Scan for the cell matching the given text and deliver its [x, y] coordinate at center. 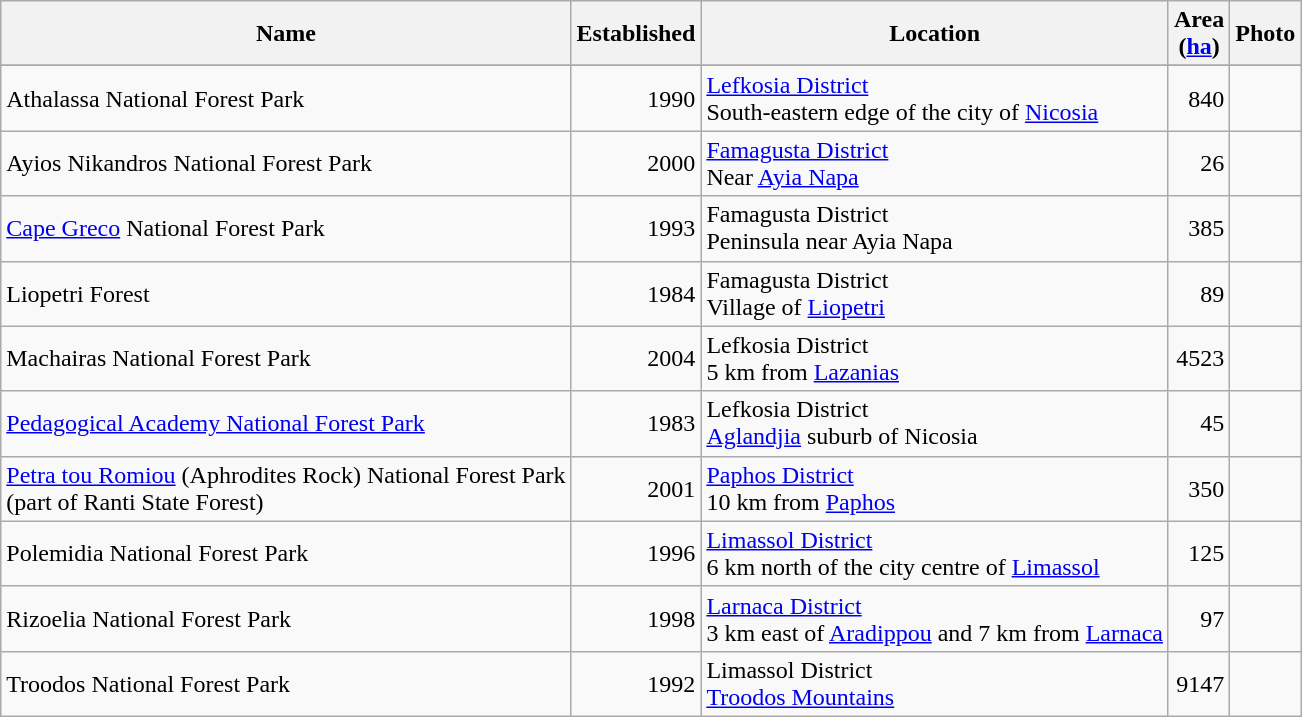
97 [1198, 618]
Polemidia National Forest Park [286, 554]
Photo [1266, 34]
125 [1198, 554]
2001 [636, 488]
Area(ha) [1198, 34]
Famagusta DistrictNear Ayia Napa [935, 164]
Petra tou Romiou (Aphrodites Rock) National Forest Park(part of Ranti State Forest) [286, 488]
Famagusta DistrictPeninsula near Ayia Napa [935, 228]
Athalassa National Forest Park [286, 98]
Limassol DistrictTroodos Mountains [935, 684]
45 [1198, 424]
Lefkosia DistrictSouth-eastern edge of the city of Nicosia [935, 98]
Rizoelia National Forest Park [286, 618]
Limassol District6 km north of the city centre of Limassol [935, 554]
9147 [1198, 684]
Liopetri Forest [286, 294]
Paphos District10 km from Paphos [935, 488]
2000 [636, 164]
385 [1198, 228]
Troodos National Forest Park [286, 684]
Larnaca District3 km east of Aradippou and 7 km from Larnaca [935, 618]
Lefkosia DistrictAglandjia suburb of Nicosia [935, 424]
26 [1198, 164]
1993 [636, 228]
350 [1198, 488]
840 [1198, 98]
1992 [636, 684]
1996 [636, 554]
Machairas National Forest Park [286, 358]
Ayios Nikandros National Forest Park [286, 164]
89 [1198, 294]
Location [935, 34]
Pedagogical Academy National Forest Park [286, 424]
4523 [1198, 358]
1998 [636, 618]
Cape Greco National Forest Park [286, 228]
1983 [636, 424]
Lefkosia District5 km from Lazanias [935, 358]
Name [286, 34]
1990 [636, 98]
1984 [636, 294]
2004 [636, 358]
Established [636, 34]
Famagusta DistrictVillage of Liopetri [935, 294]
